Scan for the cell matching the given text and deliver its [X, Y] coordinate at center. 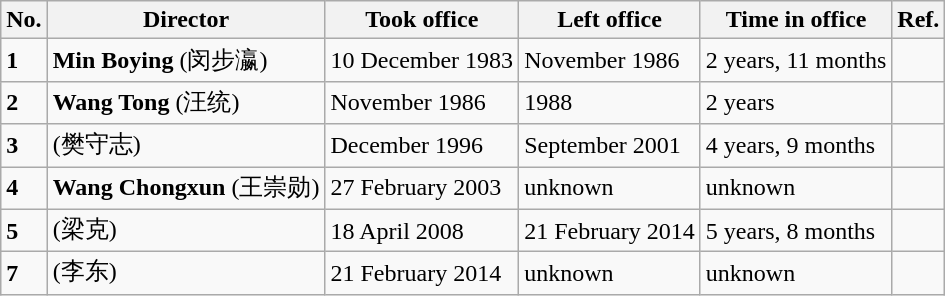
Director [186, 20]
2 [24, 102]
3 [24, 146]
(李东) [186, 274]
Time in office [796, 20]
18 April 2008 [422, 230]
5 years, 8 months [796, 230]
4 [24, 188]
1 [24, 60]
2 years, 11 months [796, 60]
1988 [610, 102]
(梁克) [186, 230]
4 years, 9 months [796, 146]
27 February 2003 [422, 188]
Ref. [918, 20]
Wang Chongxun (王崇勋) [186, 188]
7 [24, 274]
December 1996 [422, 146]
Min Boying (闵步瀛) [186, 60]
September 2001 [610, 146]
Took office [422, 20]
(樊守志) [186, 146]
10 December 1983 [422, 60]
No. [24, 20]
5 [24, 230]
Left office [610, 20]
2 years [796, 102]
Wang Tong (汪统) [186, 102]
